Locate the cell with the specified text and output its (x, y) center coordinate. 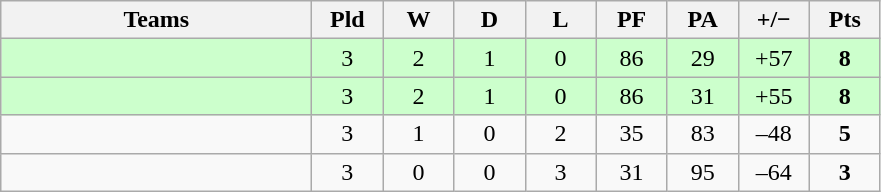
+/− (774, 20)
–64 (774, 172)
+57 (774, 58)
5 (844, 134)
D (490, 20)
PA (702, 20)
L (560, 20)
W (418, 20)
PF (632, 20)
+55 (774, 96)
–48 (774, 134)
Teams (156, 20)
Pts (844, 20)
83 (702, 134)
Pld (348, 20)
95 (702, 172)
35 (632, 134)
29 (702, 58)
